Search for the cell housing the specified text and yield its [x, y] center coordinate. 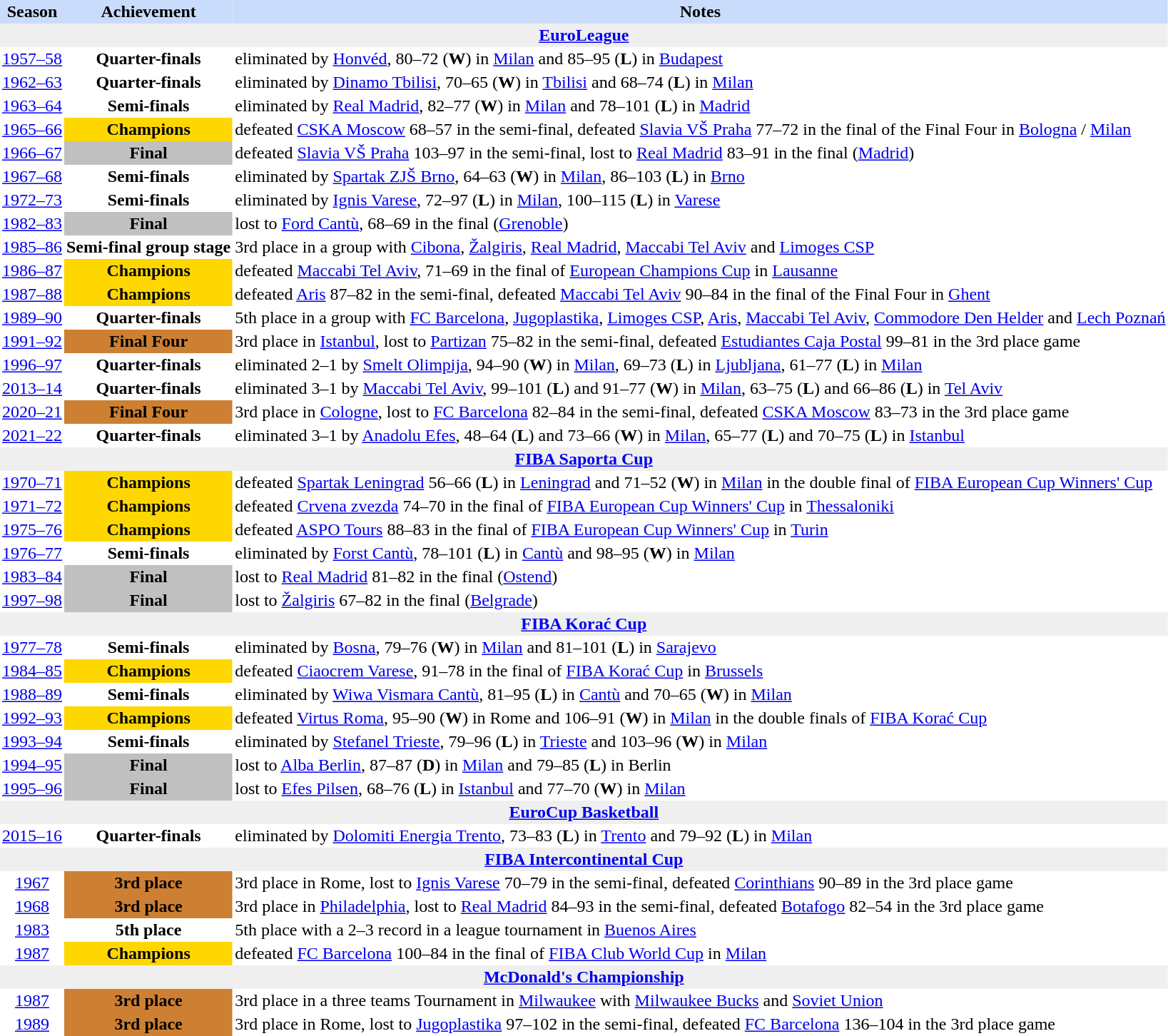
1968 [32, 906]
2015–16 [32, 836]
defeated CSKA Moscow 68–57 in the semi-final, defeated Slavia VŠ Praha 77–72 in the final of the Final Four in Bologna / Milan [700, 130]
1994–95 [32, 765]
1993–94 [32, 742]
1996–97 [32, 365]
1957–58 [32, 59]
2021–22 [32, 435]
defeated Crvena zvezda 74–70 in the final of FIBA European Cup Winners' Cup in Thessaloniki [700, 507]
eliminated by Ignis Varese, 72–97 (L) in Milan, 100–115 (L) in Varese [700, 200]
1963–64 [32, 106]
defeated Ciaocrem Varese, 91–78 in the final of FIBA Korać Cup in Brussels [700, 671]
1989 [32, 1025]
eliminated 2–1 by Smelt Olimpija, 94–90 (W) in Milan, 69–73 (L) in Ljubljana, 61–77 (L) in Milan [700, 365]
EuroCup Basketball [584, 812]
2020–21 [32, 412]
defeated Aris 87–82 in the semi-final, defeated Maccabi Tel Aviv 90–84 in the final of the Final Four in Ghent [700, 294]
1962–63 [32, 83]
1972–73 [32, 200]
Achievement [148, 11]
3rd place in Cologne, lost to FC Barcelona 82–84 in the semi-final, defeated CSKA Moscow 83–73 in the 3rd place game [700, 412]
eliminated by Wiwa Vismara Cantù, 81–95 (L) in Cantù and 70–65 (W) in Milan [700, 695]
lost to Efes Pilsen, 68–76 (L) in Istanbul and 77–70 (W) in Milan [700, 789]
1984–85 [32, 671]
FIBA Korać Cup [584, 624]
Season [32, 11]
1986–87 [32, 271]
1976–77 [32, 554]
EuroLeague [584, 36]
eliminated by Spartak ZJŠ Brno, 64–63 (W) in Milan, 86–103 (L) in Brno [700, 177]
defeated ASPO Tours 88–83 in the final of FIBA European Cup Winners' Cup in Turin [700, 529]
defeated FC Barcelona 100–84 in the final of FIBA Club World Cup in Milan [700, 953]
eliminated 3–1 by Maccabi Tel Aviv, 99–101 (L) and 91–77 (W) in Milan, 63–75 (L) and 66–86 (L) in Tel Aviv [700, 388]
1975–76 [32, 529]
defeated Slavia VŠ Praha 103–97 in the semi-final, lost to Real Madrid 83–91 in the final (Madrid) [700, 153]
1965–66 [32, 130]
Notes [700, 11]
5th place with a 2–3 record in a league tournament in Buenos Aires [700, 930]
2013–14 [32, 388]
1971–72 [32, 507]
1983 [32, 930]
1987–88 [32, 294]
3rd place in a group with Cibona, Žalgiris, Real Madrid, Maccabi Tel Aviv and Limoges CSP [700, 247]
1977–78 [32, 648]
McDonald's Championship [584, 977]
3rd place in Istanbul, lost to Partizan 75–82 in the semi-final, defeated Estudiantes Caja Postal 99–81 in the 3rd place game [700, 341]
lost to Ford Cantù, 68–69 in the final (Grenoble) [700, 224]
3rd place in a three teams Tournament in Milwaukee with Milwaukee Bucks and Soviet Union [700, 1000]
defeated Maccabi Tel Aviv, 71–69 in the final of European Champions Cup in Lausanne [700, 271]
eliminated by Stefanel Trieste, 79–96 (L) in Trieste and 103–96 (W) in Milan [700, 742]
5th place [148, 930]
FIBA Saporta Cup [584, 459]
1967 [32, 883]
1989–90 [32, 318]
1992–93 [32, 718]
eliminated by Dolomiti Energia Trento, 73–83 (L) in Trento and 79–92 (L) in Milan [700, 836]
eliminated 3–1 by Anadolu Efes, 48–64 (L) and 73–66 (W) in Milan, 65–77 (L) and 70–75 (L) in Istanbul [700, 435]
1970–71 [32, 482]
1983–84 [32, 577]
3rd place in Philadelphia, lost to Real Madrid 84–93 in the semi-final, defeated Botafogo 82–54 in the 3rd place game [700, 906]
1991–92 [32, 341]
eliminated by Forst Cantù, 78–101 (L) in Cantù and 98–95 (W) in Milan [700, 554]
defeated Virtus Roma, 95–90 (W) in Rome and 106–91 (W) in Milan in the double finals of FIBA Korać Cup [700, 718]
1995–96 [32, 789]
1988–89 [32, 695]
Semi-final group stage [148, 247]
eliminated by Dinamo Tbilisi, 70–65 (W) in Tbilisi and 68–74 (L) in Milan [700, 83]
lost to Žalgiris 67–82 in the final (Belgrade) [700, 601]
FIBA Intercontinental Cup [584, 859]
eliminated by Bosna, 79–76 (W) in Milan and 81–101 (L) in Sarajevo [700, 648]
1966–67 [32, 153]
3rd place in Rome, lost to Jugoplastika 97–102 in the semi-final, defeated FC Barcelona 136–104 in the 3rd place game [700, 1025]
5th place in a group with FC Barcelona, Jugoplastika, Limoges CSP, Aris, Maccabi Tel Aviv, Commodore Den Helder and Lech Poznań [700, 318]
lost to Alba Berlin, 87–87 (D) in Milan and 79–85 (L) in Berlin [700, 765]
1982–83 [32, 224]
1967–68 [32, 177]
defeated Spartak Leningrad 56–66 (L) in Leningrad and 71–52 (W) in Milan in the double final of FIBA European Cup Winners' Cup [700, 482]
eliminated by Real Madrid, 82–77 (W) in Milan and 78–101 (L) in Madrid [700, 106]
1997–98 [32, 601]
eliminated by Honvéd, 80–72 (W) in Milan and 85–95 (L) in Budapest [700, 59]
1985–86 [32, 247]
3rd place in Rome, lost to Ignis Varese 70–79 in the semi-final, defeated Corinthians 90–89 in the 3rd place game [700, 883]
lost to Real Madrid 81–82 in the final (Ostend) [700, 577]
